Scan for the cell matching the given text and deliver its [X, Y] coordinate at center. 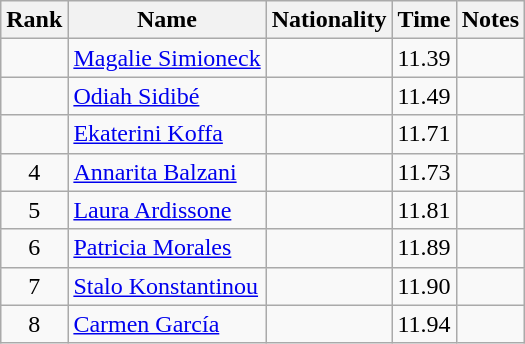
5 [34, 210]
11.90 [424, 286]
11.73 [424, 172]
Rank [34, 20]
Nationality [329, 20]
Patricia Morales [167, 248]
11.49 [424, 96]
7 [34, 286]
Ekaterini Koffa [167, 134]
Time [424, 20]
Carmen García [167, 324]
6 [34, 248]
8 [34, 324]
Laura Ardissone [167, 210]
Annarita Balzani [167, 172]
Stalo Konstantinou [167, 286]
Name [167, 20]
11.39 [424, 58]
Odiah Sidibé [167, 96]
Magalie Simioneck [167, 58]
4 [34, 172]
11.71 [424, 134]
11.81 [424, 210]
11.94 [424, 324]
11.89 [424, 248]
Notes [490, 20]
